Search for the cell housing the specified text and yield its (x, y) center coordinate. 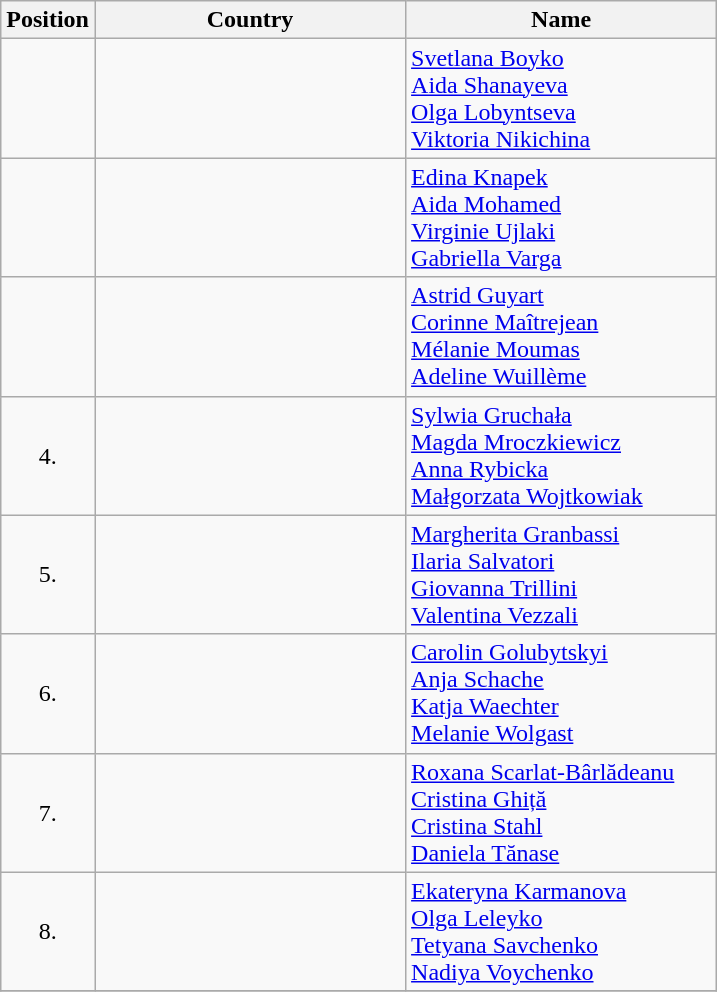
6. (48, 694)
4. (48, 456)
Sylwia GruchałaMagda MroczkiewiczAnna RybickaMałgorzata Wojtkowiak (562, 456)
Astrid GuyartCorinne MaîtrejeanMélanie MoumasAdeline Wuillème (562, 336)
Edina KnapekAida MohamedVirginie UjlakiGabriella Varga (562, 218)
8. (48, 932)
Margherita GranbassiIlaria SalvatoriGiovanna TrilliniValentina Vezzali (562, 574)
Position (48, 20)
Country (250, 20)
Ekateryna KarmanovaOlga LeleykoTetyana SavchenkoNadiya Voychenko (562, 932)
5. (48, 574)
Name (562, 20)
Carolin GolubytskyiAnja SchacheKatja WaechterMelanie Wolgast (562, 694)
Svetlana BoykoAida ShanayevaOlga LobyntsevaViktoria Nikichina (562, 98)
Roxana Scarlat-BârlădeanuCristina GhițăCristina StahlDaniela Tănase (562, 812)
7. (48, 812)
